Pinpoint the cell where the given text exists, returning its [x, y] midpoint coordinate. 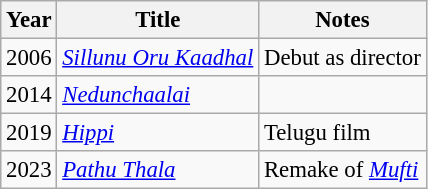
Pathu Thala [158, 170]
Debut as director [342, 58]
2006 [29, 58]
Notes [342, 20]
2023 [29, 170]
Remake of Mufti [342, 170]
Year [29, 20]
Telugu film [342, 133]
Nedunchaalai [158, 95]
Title [158, 20]
Sillunu Oru Kaadhal [158, 58]
2014 [29, 95]
Hippi [158, 133]
2019 [29, 133]
